Return the [x, y] coordinate for the center point of the cell that contains the specified text.  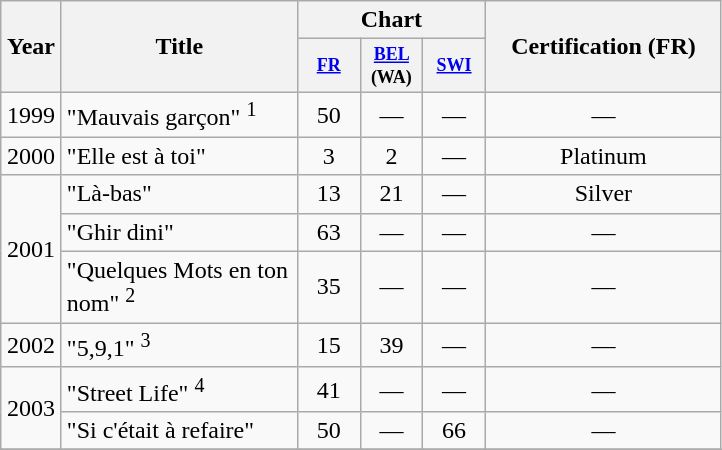
Silver [603, 194]
2003 [32, 408]
2001 [32, 249]
2 [392, 156]
Platinum [603, 156]
"Là-bas" [179, 194]
"Elle est à toi" [179, 156]
Title [179, 47]
39 [392, 346]
2000 [32, 156]
"Quelques Mots en ton nom" 2 [179, 287]
63 [328, 232]
SWI [454, 66]
3 [328, 156]
15 [328, 346]
"Si c'était à refaire" [179, 431]
2002 [32, 346]
Year [32, 47]
BEL (WA) [392, 66]
35 [328, 287]
Certification (FR) [603, 47]
FR [328, 66]
1999 [32, 114]
66 [454, 431]
21 [392, 194]
"5,9,1" 3 [179, 346]
"Street Life" 4 [179, 390]
"Mauvais garçon" 1 [179, 114]
"Ghir dini" [179, 232]
13 [328, 194]
41 [328, 390]
Chart [391, 20]
